Scan for the cell matching the given text and deliver its [x, y] coordinate at center. 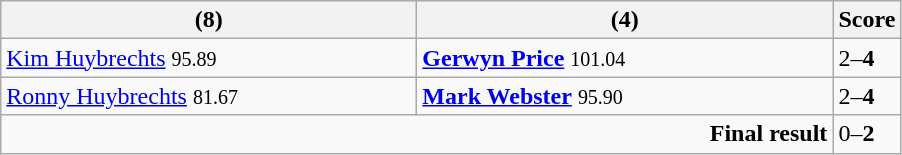
Gerwyn Price 101.04 [625, 58]
Kim Huybrechts 95.89 [209, 58]
(8) [209, 20]
(4) [625, 20]
Mark Webster 95.90 [625, 96]
0–2 [867, 134]
Ronny Huybrechts 81.67 [209, 96]
Final result [417, 134]
Score [867, 20]
